From the cell containing the given text, extract its center point as [X, Y] coordinate. 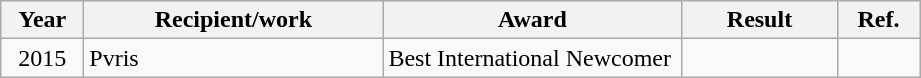
Pvris [234, 58]
Recipient/work [234, 20]
Award [532, 20]
Year [42, 20]
Best International Newcomer [532, 58]
Ref. [878, 20]
2015 [42, 58]
Result [760, 20]
